Return (x, y) of the center of cell containing provided text 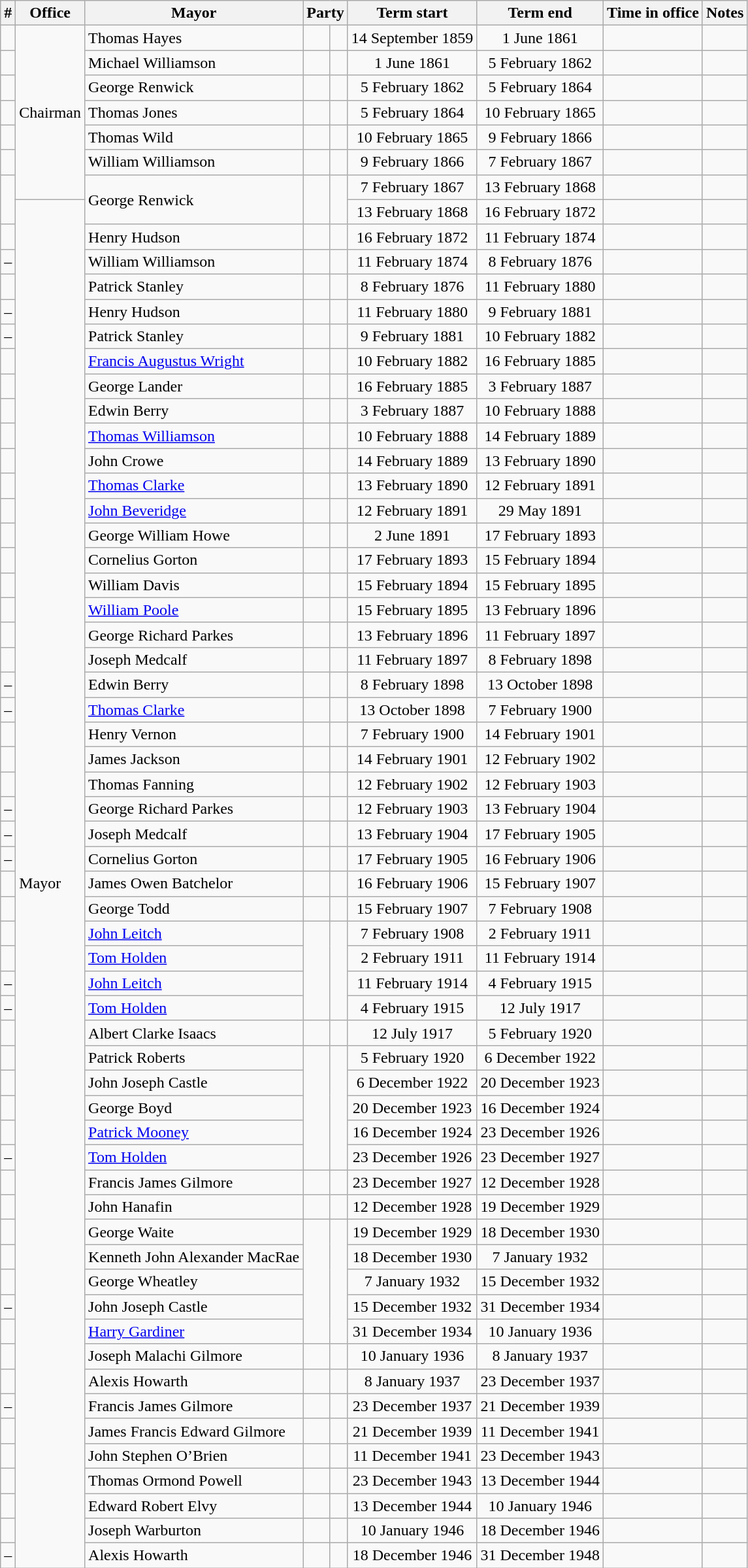
John Hanafin (194, 1207)
John Crowe (194, 461)
Thomas Hayes (194, 38)
James Owen Batchelor (194, 884)
Edward Robert Elvy (194, 1505)
Patrick Roberts (194, 1058)
29 May 1891 (540, 510)
# (8, 13)
Thomas Wild (194, 137)
Office (50, 13)
John Stephen O’Brien (194, 1456)
31 December 1948 (540, 1556)
Joseph Warburton (194, 1531)
Patrick Mooney (194, 1133)
George Wheatley (194, 1282)
Kenneth John Alexander MacRae (194, 1257)
Thomas Fanning (194, 784)
Chairman (50, 112)
Thomas Ormond Powell (194, 1480)
Albert Clarke Isaacs (194, 1033)
George Todd (194, 909)
James Francis Edward Gilmore (194, 1431)
Joseph Malachi Gilmore (194, 1356)
Term start (412, 13)
George Waite (194, 1232)
William Davis (194, 585)
Thomas Williamson (194, 436)
George William Howe (194, 535)
Francis Augustus Wright (194, 361)
James Jackson (194, 759)
Harry Gardiner (194, 1331)
George Boyd (194, 1108)
George Lander (194, 386)
2 June 1891 (412, 535)
Term end (540, 13)
John Beveridge (194, 510)
Party (325, 13)
14 September 1859 (412, 38)
Thomas Jones (194, 112)
Michael Williamson (194, 63)
Time in office (653, 13)
Henry Vernon (194, 735)
William Poole (194, 610)
Notes (724, 13)
